Search for the cell housing the specified text and yield its (X, Y) center coordinate. 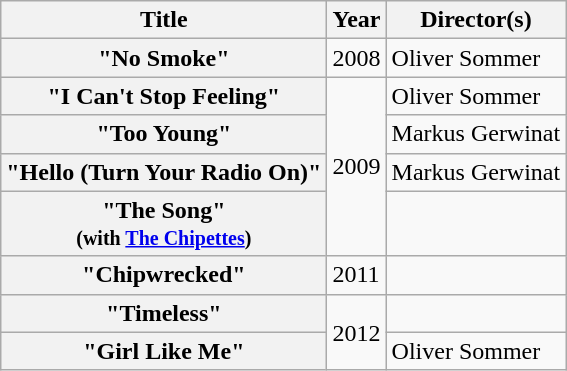
2008 (356, 58)
2011 (356, 275)
2009 (356, 166)
"No Smoke" (164, 58)
"Timeless" (164, 313)
"Too Young" (164, 134)
"Hello (Turn Your Radio On)" (164, 172)
"The Song" (with The Chipettes) (164, 224)
"Chipwrecked" (164, 275)
"Girl Like Me" (164, 351)
"I Can't Stop Feeling" (164, 96)
Director(s) (476, 20)
2012 (356, 332)
Title (164, 20)
Year (356, 20)
